Locate the cell with the specified text and output its [x, y] center coordinate. 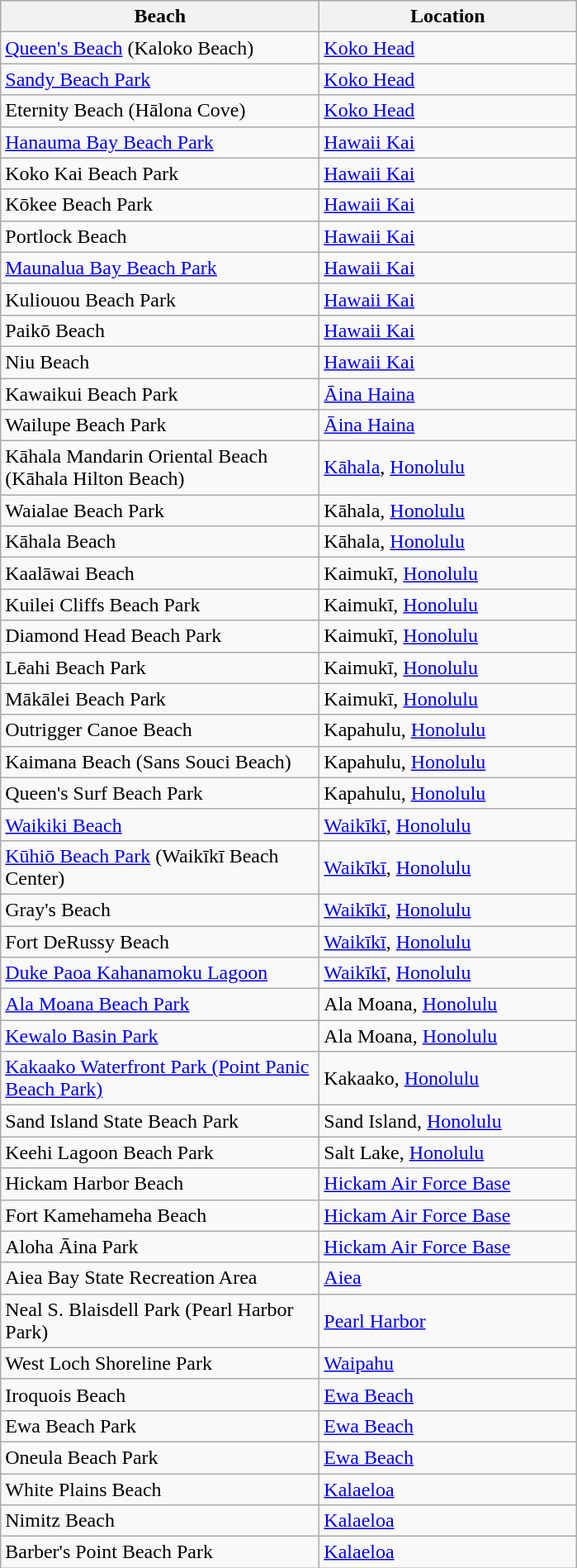
Queen's Surf Beach Park [160, 793]
Kaimana Beach (Sans Souci Beach) [160, 762]
Salt Lake, Honolulu [447, 1152]
Beach [160, 17]
Gray's Beach [160, 910]
Waikiki Beach [160, 824]
Sand Island State Beach Park [160, 1121]
Sandy Beach Park [160, 79]
Mākālei Beach Park [160, 699]
Sand Island, Honolulu [447, 1121]
Oneula Beach Park [160, 1457]
Kūhiō Beach Park (Waikīkī Beach Center) [160, 867]
Kakaako, Honolulu [447, 1079]
Neal S. Blaisdell Park (Pearl Harbor Park) [160, 1320]
Aloha Āina Park [160, 1247]
Barber's Point Beach Park [160, 1552]
Ala Moana Beach Park [160, 1005]
Eternity Beach (Hālona Cove) [160, 111]
Kawaikui Beach Park [160, 394]
Kuliouou Beach Park [160, 299]
Koko Kai Beach Park [160, 173]
Ewa Beach Park [160, 1426]
Aiea Bay State Recreation Area [160, 1278]
Kaalāwai Beach [160, 573]
Fort Kamehameha Beach [160, 1215]
Wailupe Beach Park [160, 425]
Keehi Lagoon Beach Park [160, 1152]
Iroquois Beach [160, 1395]
Lēahi Beach Park [160, 668]
Hanauma Bay Beach Park [160, 142]
Nimitz Beach [160, 1521]
Fort DeRussy Beach [160, 941]
Diamond Head Beach Park [160, 636]
Kewalo Basin Park [160, 1036]
Hickam Harbor Beach [160, 1184]
Portlock Beach [160, 236]
Kōkee Beach Park [160, 205]
Kāhala Beach [160, 542]
Outrigger Canoe Beach [160, 730]
Queen's Beach (Kaloko Beach) [160, 48]
Duke Paoa Kahanamoku Lagoon [160, 973]
Kakaako Waterfront Park (Point Panic Beach Park) [160, 1079]
Kāhala Mandarin Oriental Beach (Kāhala Hilton Beach) [160, 468]
Niu Beach [160, 362]
West Loch Shoreline Park [160, 1363]
Aiea [447, 1278]
Waialae Beach Park [160, 511]
Kuilei Cliffs Beach Park [160, 605]
Location [447, 17]
Paikō Beach [160, 330]
Maunalua Bay Beach Park [160, 268]
White Plains Beach [160, 1490]
Waipahu [447, 1363]
Pearl Harbor [447, 1320]
